Output the (X, Y) coordinate of the center of the cell containing the given text.  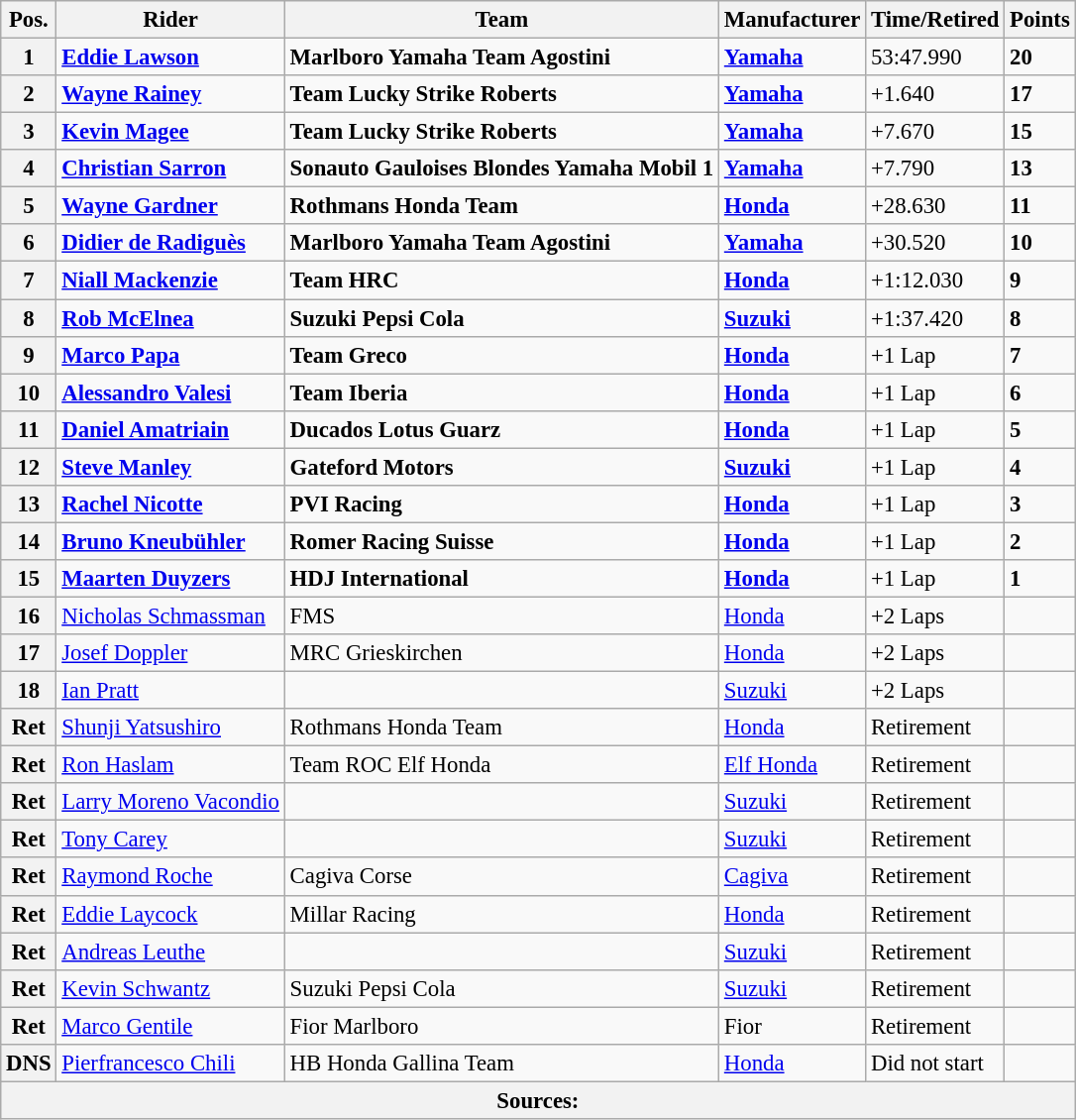
Team HRC (501, 280)
Manufacturer (793, 20)
Sonauto Gauloises Blondes Yamaha Mobil 1 (501, 168)
Christian Sarron (170, 168)
Marco Papa (170, 355)
Did not start (935, 1064)
Cagiva (793, 877)
Eddie Laycock (170, 914)
Josef Doppler (170, 653)
Eddie Lawson (170, 57)
Marco Gentile (170, 1026)
Nicholas Schmassman (170, 616)
Fior Marlboro (501, 1026)
Gateford Motors (501, 467)
Elf Honda (793, 765)
Wayne Gardner (170, 206)
53:47.990 (935, 57)
14 (29, 541)
HDJ International (501, 579)
Bruno Kneubühler (170, 541)
DNS (29, 1064)
Maarten Duyzers (170, 579)
16 (29, 616)
Raymond Roche (170, 877)
Kevin Schwantz (170, 988)
18 (29, 691)
Pierfrancesco Chili (170, 1064)
Kevin Magee (170, 132)
PVI Racing (501, 504)
Points (1040, 20)
HB Honda Gallina Team (501, 1064)
Tony Carey (170, 840)
Rider (170, 20)
Larry Moreno Vacondio (170, 802)
Shunji Yatsushiro (170, 728)
Team (501, 20)
+7.790 (935, 168)
Team Iberia (501, 392)
Alessandro Valesi (170, 392)
Steve Manley (170, 467)
Wayne Rainey (170, 94)
Sources: (538, 1100)
12 (29, 467)
Niall Mackenzie (170, 280)
Cagiva Corse (501, 877)
+7.670 (935, 132)
+28.630 (935, 206)
Andreas Leuthe (170, 952)
Daniel Amatriain (170, 429)
+1:37.420 (935, 318)
Time/Retired (935, 20)
Rob McElnea (170, 318)
Romer Racing Suisse (501, 541)
Ducados Lotus Guarz (501, 429)
Ron Haslam (170, 765)
+1:12.030 (935, 280)
Rachel Nicotte (170, 504)
+1.640 (935, 94)
Team ROC Elf Honda (501, 765)
Fior (793, 1026)
Team Greco (501, 355)
20 (1040, 57)
Pos. (29, 20)
Ian Pratt (170, 691)
MRC Grieskirchen (501, 653)
+30.520 (935, 243)
Millar Racing (501, 914)
Didier de Radiguès (170, 243)
FMS (501, 616)
